Determine the [X, Y] coordinate at the center of the cell enclosing the given text.  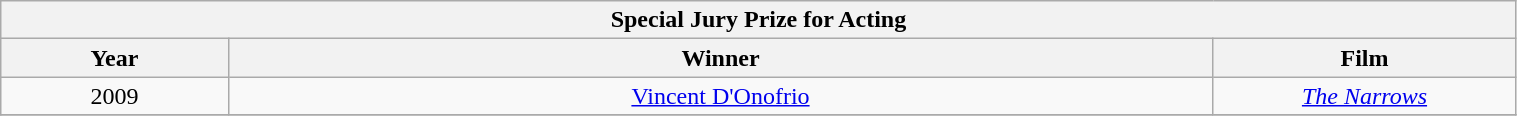
The Narrows [1364, 96]
Film [1364, 58]
Year [114, 58]
Vincent D'Onofrio [720, 96]
Special Jury Prize for Acting [758, 20]
Winner [720, 58]
2009 [114, 96]
